Locate the cell with the specified text and output its (X, Y) center coordinate. 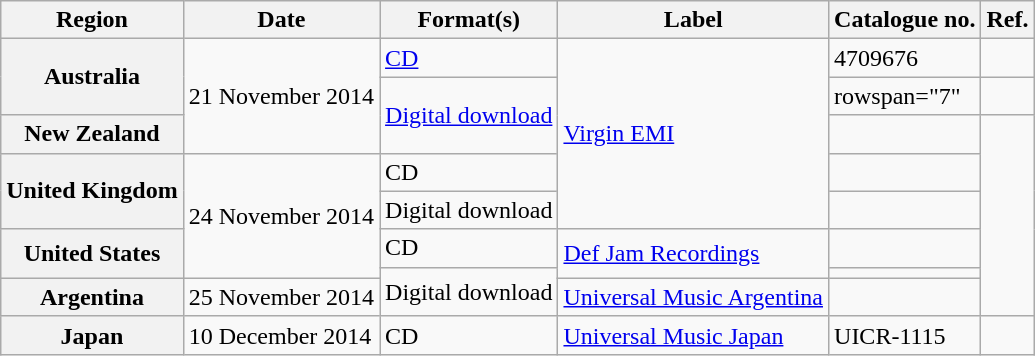
Def Jam Recordings (694, 254)
10 December 2014 (281, 335)
25 November 2014 (281, 297)
Date (281, 20)
Catalogue no. (905, 20)
Argentina (92, 297)
21 November 2014 (281, 96)
United Kingdom (92, 191)
4709676 (905, 58)
Region (92, 20)
Japan (92, 335)
Format(s) (469, 20)
Universal Music Argentina (694, 297)
United States (92, 254)
rowspan="7" (905, 96)
UICR-1115 (905, 335)
Virgin EMI (694, 134)
Label (694, 20)
Universal Music Japan (694, 335)
New Zealand (92, 134)
Ref. (1008, 20)
Australia (92, 77)
24 November 2014 (281, 216)
